Identify which cell holds the provided text, then report its [X, Y] central coordinate. 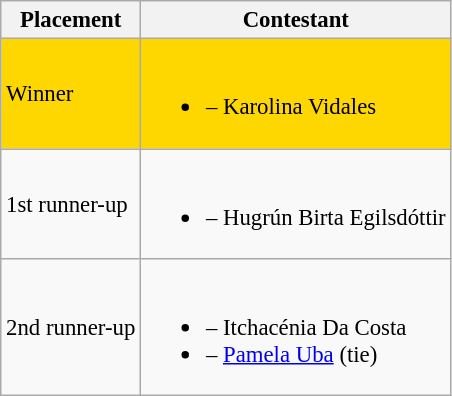
– Itchacénia Da Costa – Pamela Uba (tie) [296, 328]
1st runner-up [71, 204]
Contestant [296, 20]
2nd runner-up [71, 328]
– Karolina Vidales [296, 94]
Winner [71, 94]
– Hugrún Birta Egilsdóttir [296, 204]
Placement [71, 20]
